From the cell containing the given text, extract its center point as [X, Y] coordinate. 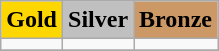
Bronze [176, 20]
Silver [98, 20]
Gold [32, 20]
